Return the [X, Y] coordinate for the center point of the cell that contains the specified text.  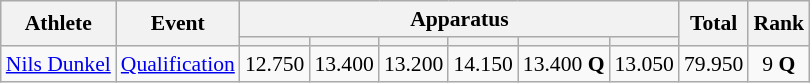
12.750 [274, 64]
13.200 [414, 64]
13.400 Q [564, 64]
Apparatus [460, 19]
13.400 [344, 64]
Qualification [178, 64]
9 Q [778, 64]
Nils Dunkel [58, 64]
13.050 [644, 64]
Event [178, 24]
Rank [778, 24]
14.150 [482, 64]
79.950 [714, 64]
Total [714, 24]
Athlete [58, 24]
